Scan for the cell matching the given text and deliver its [X, Y] coordinate at center. 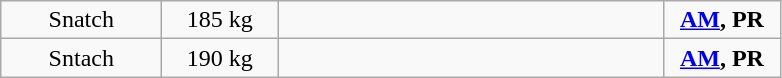
185 kg [220, 20]
Sntach [82, 58]
Snatch [82, 20]
190 kg [220, 58]
